Locate the cell with the specified text and output its [X, Y] center coordinate. 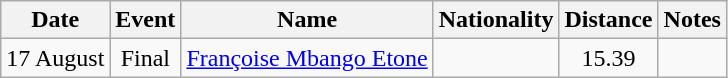
Nationality [496, 20]
15.39 [608, 58]
Final [146, 58]
Distance [608, 20]
Françoise Mbango Etone [307, 58]
Date [56, 20]
Event [146, 20]
Name [307, 20]
17 August [56, 58]
Notes [692, 20]
